Return the (x, y) coordinate for the center point of the cell that contains the specified text.  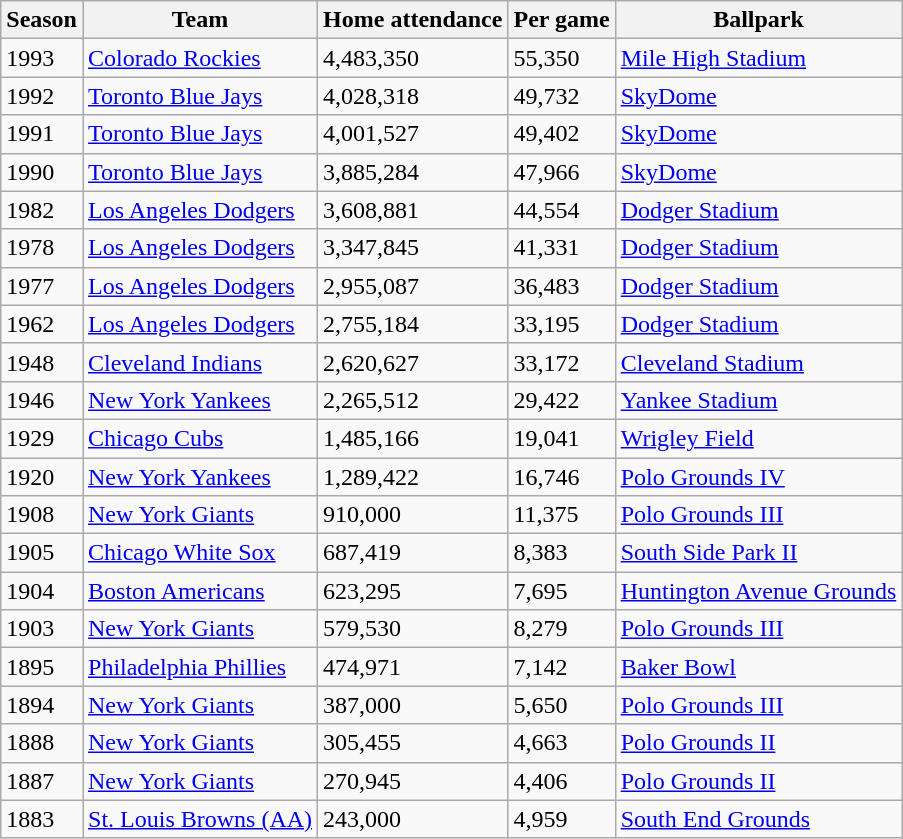
8,383 (562, 553)
4,028,318 (413, 96)
Colorado Rockies (200, 58)
3,347,845 (413, 248)
33,172 (562, 362)
Per game (562, 20)
1946 (42, 400)
1993 (42, 58)
2,265,512 (413, 400)
7,142 (562, 667)
8,279 (562, 629)
Boston Americans (200, 591)
55,350 (562, 58)
Chicago White Sox (200, 553)
Cleveland Stadium (758, 362)
19,041 (562, 438)
4,406 (562, 781)
Ballpark (758, 20)
1962 (42, 324)
49,732 (562, 96)
Polo Grounds IV (758, 477)
3,608,881 (413, 210)
29,422 (562, 400)
4,959 (562, 819)
1908 (42, 515)
1904 (42, 591)
1888 (42, 743)
4,483,350 (413, 58)
1991 (42, 134)
270,945 (413, 781)
3,885,284 (413, 172)
11,375 (562, 515)
16,746 (562, 477)
2,955,087 (413, 286)
1982 (42, 210)
474,971 (413, 667)
2,620,627 (413, 362)
Home attendance (413, 20)
243,000 (413, 819)
910,000 (413, 515)
623,295 (413, 591)
1903 (42, 629)
1894 (42, 705)
1992 (42, 96)
South Side Park II (758, 553)
687,419 (413, 553)
5,650 (562, 705)
44,554 (562, 210)
4,663 (562, 743)
1948 (42, 362)
1990 (42, 172)
1978 (42, 248)
579,530 (413, 629)
2,755,184 (413, 324)
1,289,422 (413, 477)
1887 (42, 781)
Cleveland Indians (200, 362)
4,001,527 (413, 134)
33,195 (562, 324)
387,000 (413, 705)
49,402 (562, 134)
Philadelphia Phillies (200, 667)
1920 (42, 477)
47,966 (562, 172)
1883 (42, 819)
41,331 (562, 248)
305,455 (413, 743)
1977 (42, 286)
Yankee Stadium (758, 400)
36,483 (562, 286)
Baker Bowl (758, 667)
1,485,166 (413, 438)
1895 (42, 667)
1905 (42, 553)
Team (200, 20)
Huntington Avenue Grounds (758, 591)
Season (42, 20)
Wrigley Field (758, 438)
1929 (42, 438)
Mile High Stadium (758, 58)
St. Louis Browns (AA) (200, 819)
South End Grounds (758, 819)
Chicago Cubs (200, 438)
7,695 (562, 591)
